Return [X, Y] of the center of cell containing provided text 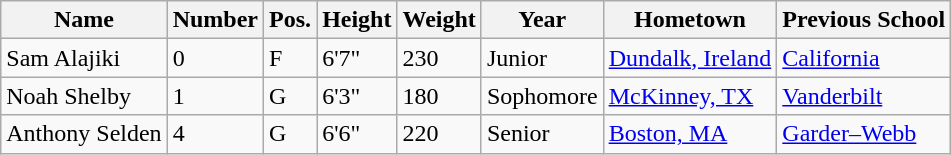
Previous School [864, 20]
220 [439, 134]
180 [439, 96]
Weight [439, 20]
Height [357, 20]
McKinney, TX [690, 96]
6'3" [357, 96]
1 [215, 96]
Pos. [290, 20]
Garder–Webb [864, 134]
230 [439, 58]
Dundalk, Ireland [690, 58]
4 [215, 134]
Junior [542, 58]
6'7" [357, 58]
Anthony Selden [84, 134]
Sam Alajiki [84, 58]
Number [215, 20]
Name [84, 20]
Hometown [690, 20]
6'6" [357, 134]
Year [542, 20]
0 [215, 58]
Senior [542, 134]
Boston, MA [690, 134]
Noah Shelby [84, 96]
F [290, 58]
California [864, 58]
Sophomore [542, 96]
Vanderbilt [864, 96]
